Search for the cell housing the specified text and yield its [X, Y] center coordinate. 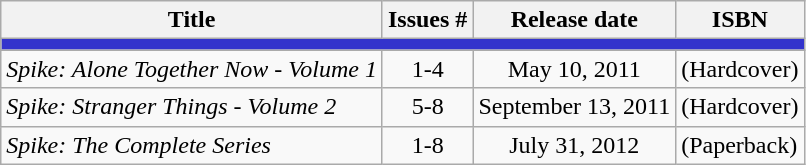
ISBN [740, 20]
Title [192, 20]
September 13, 2011 [574, 107]
1-4 [427, 69]
July 31, 2012 [574, 145]
1-8 [427, 145]
Spike: Stranger Things - Volume 2 [192, 107]
Spike: The Complete Series [192, 145]
Spike: Alone Together Now - Volume 1 [192, 69]
May 10, 2011 [574, 69]
Issues # [427, 20]
(Paperback) [740, 145]
5-8 [427, 107]
Release date [574, 20]
